Locate the cell with the specified text and output its [X, Y] center coordinate. 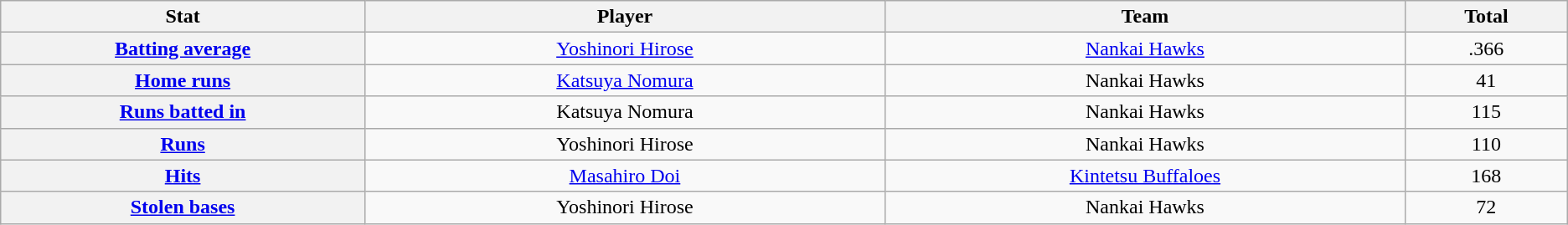
168 [1486, 176]
Kintetsu Buffaloes [1144, 176]
Runs [183, 144]
Stolen bases [183, 207]
115 [1486, 112]
Total [1486, 17]
Team [1144, 17]
Runs batted in [183, 112]
Masahiro Doi [625, 176]
41 [1486, 80]
Hits [183, 176]
Player [625, 17]
110 [1486, 144]
Stat [183, 17]
Home runs [183, 80]
.366 [1486, 49]
Batting average [183, 49]
72 [1486, 207]
